Scan for the cell matching the given text and deliver its [X, Y] coordinate at center. 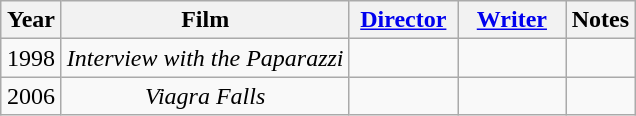
Film [205, 20]
Director [404, 20]
Interview with the Paparazzi [205, 58]
1998 [32, 58]
2006 [32, 96]
Viagra Falls [205, 96]
Notes [600, 20]
Writer [512, 20]
Year [32, 20]
